Capture the cell that displays the provided text and extract its [X, Y] central coordinate. 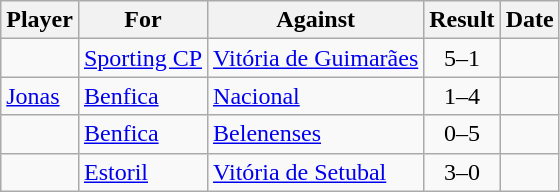
Date [530, 20]
5–1 [462, 58]
Result [462, 20]
Jonas [40, 96]
Player [40, 20]
Against [316, 20]
For [142, 20]
Nacional [316, 96]
0–5 [462, 134]
3–0 [462, 172]
Estoril [142, 172]
1–4 [462, 96]
Belenenses [316, 134]
Vitória de Guimarães [316, 58]
Sporting CP [142, 58]
Vitória de Setubal [316, 172]
